Pinpoint the cell where the given text exists, returning its (x, y) midpoint coordinate. 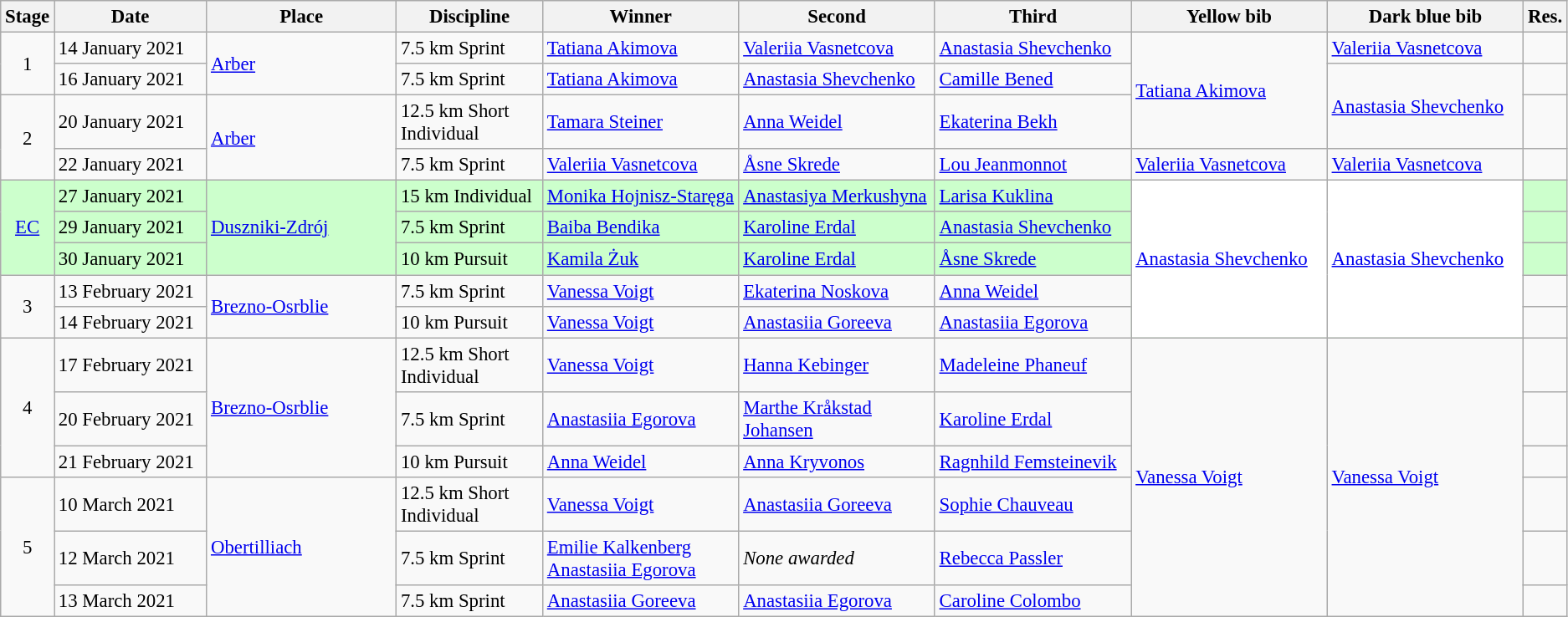
Rebecca Passler (1033, 558)
12 March 2021 (130, 558)
13 February 2021 (130, 291)
14 January 2021 (130, 48)
4 (28, 408)
Winner (640, 17)
16 January 2021 (130, 79)
Ragnhild Femsteinevik (1033, 461)
Discipline (470, 17)
Obertilliach (301, 547)
1 (28, 64)
Date (130, 17)
Caroline Colombo (1033, 601)
Dark blue bib (1425, 17)
14 February 2021 (130, 322)
Place (301, 17)
Madeleine Phaneuf (1033, 365)
EC (28, 227)
20 February 2021 (130, 418)
Third (1033, 17)
Tamara Steiner (640, 122)
20 January 2021 (130, 122)
Anastasiya Merkushyna (837, 196)
Lou Jeanmonnot (1033, 165)
Ekaterina Noskova (837, 291)
Marthe Kråkstad Johansen (837, 418)
Sophie Chauveau (1033, 505)
Yellow bib (1229, 17)
Kamila Żuk (640, 259)
27 January 2021 (130, 196)
None awarded (837, 558)
Res. (1545, 17)
Baiba Bendika (640, 228)
Monika Hojnisz-Staręga (640, 196)
10 March 2021 (130, 505)
13 March 2021 (130, 601)
Anna Kryvonos (837, 461)
30 January 2021 (130, 259)
15 km Individual (470, 196)
3 (28, 306)
17 February 2021 (130, 365)
2 (28, 138)
29 January 2021 (130, 228)
Emilie Kalkenberg Anastasiia Egorova (640, 558)
Larisa Kuklina (1033, 196)
21 February 2021 (130, 461)
Duszniki-Zdrój (301, 227)
Ekaterina Bekh (1033, 122)
5 (28, 547)
Stage (28, 17)
22 January 2021 (130, 165)
Second (837, 17)
Camille Bened (1033, 79)
Hanna Kebinger (837, 365)
